Return [x, y] of the center of cell containing provided text 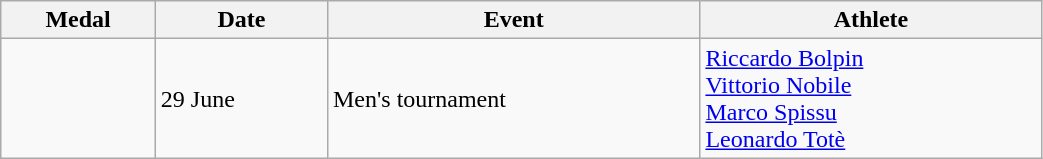
29 June [241, 98]
Medal [78, 20]
Men's tournament [513, 98]
Date [241, 20]
Riccardo BolpinVittorio NobileMarco SpissuLeonardo Totè [871, 98]
Event [513, 20]
Athlete [871, 20]
